Capture the cell that displays the provided text and extract its (X, Y) central coordinate. 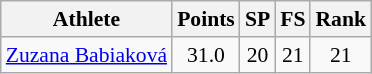
20 (258, 55)
FS (292, 19)
31.0 (206, 55)
Athlete (86, 19)
Zuzana Babiaková (86, 55)
SP (258, 19)
Points (206, 19)
Rank (340, 19)
